Provide the (x, y) coordinate of the cell's center where the given text is located.  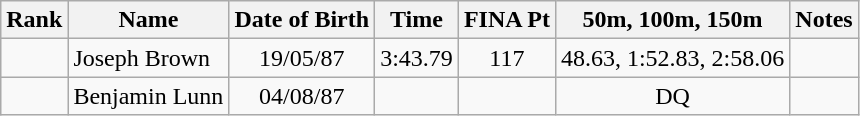
50m, 100m, 150m (672, 20)
117 (506, 58)
48.63, 1:52.83, 2:58.06 (672, 58)
Joseph Brown (148, 58)
Name (148, 20)
Notes (824, 20)
Benjamin Lunn (148, 96)
FINA Pt (506, 20)
DQ (672, 96)
04/08/87 (302, 96)
Rank (34, 20)
3:43.79 (417, 58)
Time (417, 20)
19/05/87 (302, 58)
Date of Birth (302, 20)
